Identify which cell holds the provided text, then report its (x, y) central coordinate. 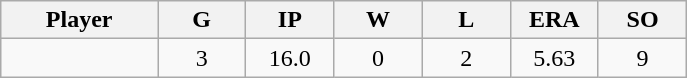
0 (378, 58)
L (466, 20)
16.0 (290, 58)
G (202, 20)
SO (642, 20)
9 (642, 58)
5.63 (554, 58)
3 (202, 58)
2 (466, 58)
Player (80, 20)
W (378, 20)
IP (290, 20)
ERA (554, 20)
